Return the [X, Y] coordinate for the center point of the cell that contains the specified text.  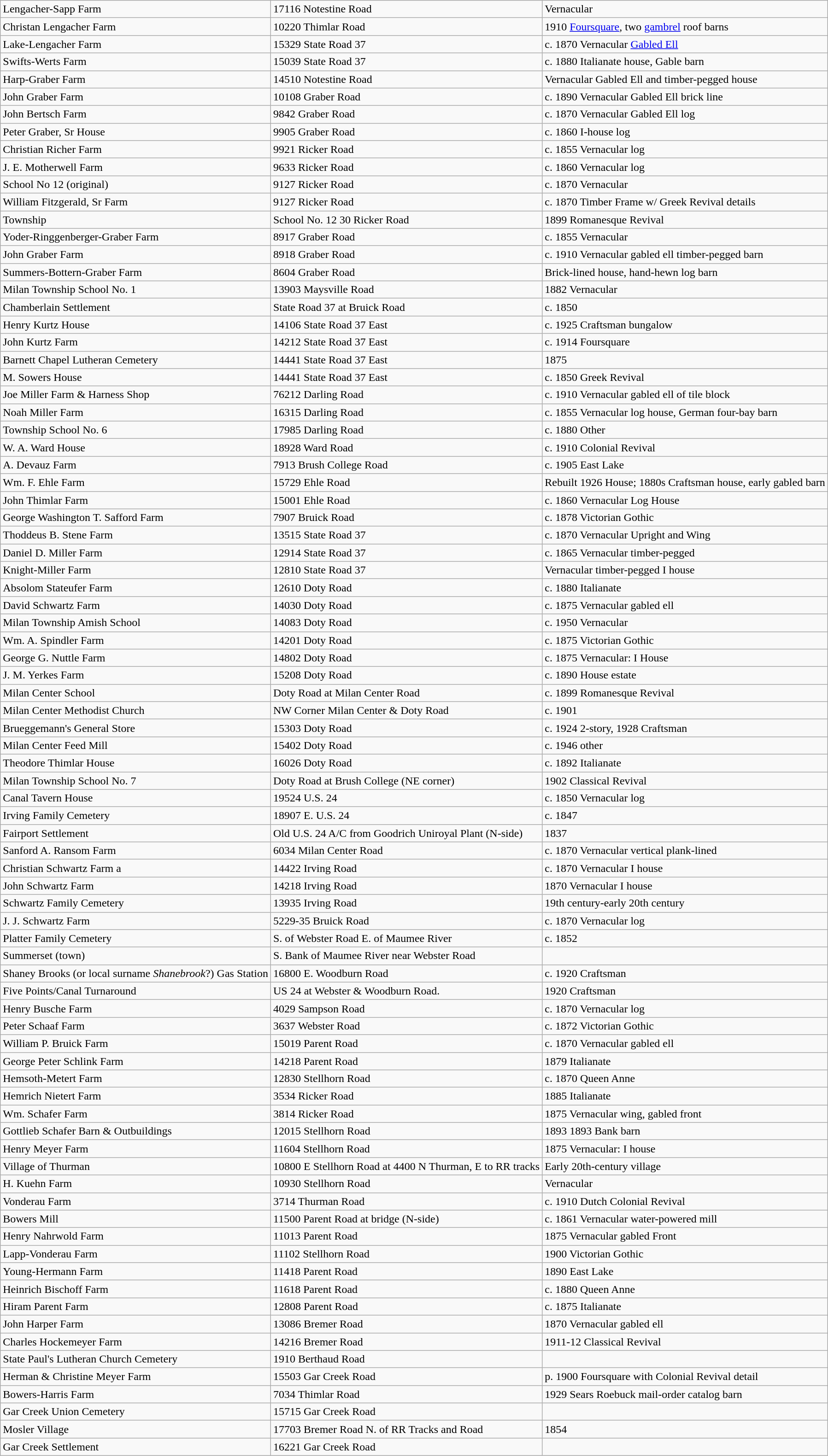
11618 Parent Road [406, 1289]
Brick-lined house, hand-hewn log barn [685, 272]
John Harper Farm [135, 1324]
11500 Parent Road at bridge (N-side) [406, 1219]
State Paul's Lutheran Church Cemetery [135, 1359]
John Thimlar Farm [135, 500]
John Kurtz Farm [135, 342]
15001 Ehle Road [406, 500]
1875 Vernacular: I house [685, 1149]
7907 Bruick Road [406, 518]
Shaney Brooks (or local surname Shanebrook?) Gas Station [135, 973]
1893 1893 Bank barn [685, 1131]
6034 Milan Center Road [406, 851]
1875 [685, 360]
c. 1950 Vernacular [685, 623]
George Peter Schlink Farm [135, 1061]
14216 Bremer Road [406, 1342]
16800 E. Woodburn Road [406, 973]
14802 Doty Road [406, 658]
W. A. Ward House [135, 447]
Henry Kurtz House [135, 325]
A. Devauz Farm [135, 465]
S. of Webster Road E. of Maumee River [406, 938]
School No. 12 30 Ricker Road [406, 220]
c. 1890 Vernacular Gabled Ell brick line [685, 97]
14510 Notestine Road [406, 79]
NW Corner Milan Center & Doty Road [406, 710]
c. 1865 Vernacular timber-pegged [685, 553]
c. 1870 Vernacular Gabled Ell [685, 44]
11418 Parent Road [406, 1271]
State Road 37 at Bruick Road [406, 307]
c. 1875 Vernacular: I House [685, 658]
Schwartz Family Cemetery [135, 903]
Wm. A. Spindler Farm [135, 640]
Daniel D. Miller Farm [135, 553]
c. 1870 Queen Anne [685, 1079]
15715 Gar Creek Road [406, 1412]
Rebuilt 1926 House; 1880s Craftsman house, early gabled barn [685, 482]
Wm. Schafer Farm [135, 1114]
Wm. F. Ehle Farm [135, 482]
19th century-early 20th century [685, 903]
13935 Irving Road [406, 903]
c. 1860 Vernacular log [685, 167]
18907 E. U.S. 24 [406, 816]
c. 1910 Colonial Revival [685, 447]
76212 Darling Road [406, 395]
13086 Bremer Road [406, 1324]
c. 1905 East Lake [685, 465]
17703 Bremer Road N. of RR Tracks and Road [406, 1429]
1875 Vernacular gabled Front [685, 1236]
c. 1860 I-house log [685, 132]
Absolom Stateufer Farm [135, 588]
c. 1880 Italianate house, Gable barn [685, 62]
Peter Schaaf Farm [135, 1026]
1911-12 Classical Revival [685, 1342]
Yoder-Ringgenberger-Graber Farm [135, 237]
Milan Center Feed Mill [135, 745]
David Schwartz Farm [135, 605]
14218 Irving Road [406, 886]
3714 Thurman Road [406, 1201]
14422 Irving Road [406, 868]
8604 Graber Road [406, 272]
5229-35 Bruick Road [406, 921]
Milan Township School No. 7 [135, 781]
Platter Family Cemetery [135, 938]
c. 1890 House estate [685, 675]
c. 1860 Vernacular Log House [685, 500]
19524 U.S. 24 [406, 798]
8918 Graber Road [406, 255]
1837 [685, 833]
14106 State Road 37 East [406, 325]
c. 1875 Victorian Gothic [685, 640]
15019 Parent Road [406, 1043]
13903 Maysville Road [406, 290]
p. 1900 Foursquare with Colonial Revival detail [685, 1377]
Christan Lengacher Farm [135, 27]
Herman & Christine Meyer Farm [135, 1377]
Early 20th-century village [685, 1166]
c. 1910 Dutch Colonial Revival [685, 1201]
William Fitzgerald, Sr Farm [135, 202]
c. 1870 Vernacular gabled ell [685, 1043]
Young-Hermann Farm [135, 1271]
Swifts-Werts Farm [135, 62]
M. Sowers House [135, 377]
10108 Graber Road [406, 97]
c. 1870 Vernacular [685, 184]
c. 1924 2-story, 1928 Craftsman [685, 728]
Doty Road at Milan Center Road [406, 693]
Gottlieb Schafer Barn & Outbuildings [135, 1131]
1870 Vernacular I house [685, 886]
Summerset (town) [135, 956]
Milan Township School No. 1 [135, 290]
1890 East Lake [685, 1271]
12914 State Road 37 [406, 553]
c. 1872 Victorian Gothic [685, 1026]
Fairport Settlement [135, 833]
Peter Graber, Sr House [135, 132]
Barnett Chapel Lutheran Cemetery [135, 360]
14212 State Road 37 East [406, 342]
Lapp-Vonderau Farm [135, 1254]
Old U.S. 24 A/C from Goodrich Uniroyal Plant (N-side) [406, 833]
1875 Vernacular wing, gabled front [685, 1114]
Sanford A. Ransom Farm [135, 851]
Doty Road at Brush College (NE corner) [406, 781]
c. 1870 Vernacular Upright and Wing [685, 535]
Noah Miller Farm [135, 412]
18928 Ward Road [406, 447]
Harp-Graber Farm [135, 79]
c. 1870 Vernacular Gabled Ell log [685, 114]
c. 1870 Vernacular vertical plank-lined [685, 851]
c. 1880 Queen Anne [685, 1289]
Theodore Thimlar House [135, 763]
11013 Parent Road [406, 1236]
16221 Gar Creek Road [406, 1447]
Hiram Parent Farm [135, 1306]
Bowers Mill [135, 1219]
c. 1861 Vernacular water-powered mill [685, 1219]
H. Kuehn Farm [135, 1184]
Joe Miller Farm & Harness Shop [135, 395]
14030 Doty Road [406, 605]
1879 Italianate [685, 1061]
George G. Nuttle Farm [135, 658]
1885 Italianate [685, 1096]
Gar Creek Settlement [135, 1447]
Milan Center School [135, 693]
14201 Doty Road [406, 640]
Township [135, 220]
S. Bank of Maumee River near Webster Road [406, 956]
7034 Thimlar Road [406, 1394]
1870 Vernacular gabled ell [685, 1324]
7913 Brush College Road [406, 465]
c. 1892 Italianate [685, 763]
c. 1850 Greek Revival [685, 377]
c. 1925 Craftsman bungalow [685, 325]
c. 1855 Vernacular log [685, 149]
c. 1946 other [685, 745]
Christian Richer Farm [135, 149]
Mosler Village [135, 1429]
c. 1914 Foursquare [685, 342]
11604 Stellhorn Road [406, 1149]
14083 Doty Road [406, 623]
1854 [685, 1429]
Chamberlain Settlement [135, 307]
8917 Graber Road [406, 237]
c. 1901 [685, 710]
c. 1870 Timber Frame w/ Greek Revival details [685, 202]
1929 Sears Roebuck mail-order catalog barn [685, 1394]
12808 Parent Road [406, 1306]
15208 Doty Road [406, 675]
c. 1852 [685, 938]
Township School No. 6 [135, 430]
William P. Bruick Farm [135, 1043]
1902 Classical Revival [685, 781]
17985 Darling Road [406, 430]
Milan Center Methodist Church [135, 710]
J. E. Motherwell Farm [135, 167]
Henry Meyer Farm [135, 1149]
1910 Foursquare, two gambrel roof barns [685, 27]
c. 1855 Vernacular [685, 237]
10220 Thimlar Road [406, 27]
10930 Stellhorn Road [406, 1184]
c. 1878 Victorian Gothic [685, 518]
Gar Creek Union Cemetery [135, 1412]
16315 Darling Road [406, 412]
12810 State Road 37 [406, 570]
c. 1880 Italianate [685, 588]
17116 Notestine Road [406, 9]
10800 E Stellhorn Road at 4400 N Thurman, E to RR tracks [406, 1166]
J. M. Yerkes Farm [135, 675]
School No 12 (original) [135, 184]
16026 Doty Road [406, 763]
3637 Webster Road [406, 1026]
1910 Berthaud Road [406, 1359]
15329 State Road 37 [406, 44]
Vernacular Gabled Ell and timber-pegged house [685, 79]
9921 Ricker Road [406, 149]
Henry Busche Farm [135, 1008]
1900 Victorian Gothic [685, 1254]
Canal Tavern House [135, 798]
Charles Hockemeyer Farm [135, 1342]
c. 1899 Romanesque Revival [685, 693]
12015 Stellhorn Road [406, 1131]
13515 State Road 37 [406, 535]
Heinrich Bischoff Farm [135, 1289]
Knight-Miller Farm [135, 570]
1882 Vernacular [685, 290]
11102 Stellhorn Road [406, 1254]
Lengacher-Sapp Farm [135, 9]
c. 1910 Vernacular gabled ell of tile block [685, 395]
9842 Graber Road [406, 114]
c. 1850 Vernacular log [685, 798]
Hemrich Nietert Farm [135, 1096]
15303 Doty Road [406, 728]
Thoddeus B. Stene Farm [135, 535]
15039 State Road 37 [406, 62]
c. 1875 Italianate [685, 1306]
15402 Doty Road [406, 745]
c. 1870 Vernacular I house [685, 868]
15729 Ehle Road [406, 482]
c. 1920 Craftsman [685, 973]
Five Points/Canal Turnaround [135, 991]
4029 Sampson Road [406, 1008]
John Bertsch Farm [135, 114]
14218 Parent Road [406, 1061]
12610 Doty Road [406, 588]
Irving Family Cemetery [135, 816]
Henry Nahrwold Farm [135, 1236]
c. 1910 Vernacular gabled ell timber-pegged barn [685, 255]
Bowers-Harris Farm [135, 1394]
15503 Gar Creek Road [406, 1377]
c. 1875 Vernacular gabled ell [685, 605]
Hemsoth-Metert Farm [135, 1079]
c. 1855 Vernacular log house, German four-bay barn [685, 412]
12830 Stellhorn Road [406, 1079]
3814 Ricker Road [406, 1114]
3534 Ricker Road [406, 1096]
John Schwartz Farm [135, 886]
c. 1847 [685, 816]
Christian Schwartz Farm a [135, 868]
George Washington T. Safford Farm [135, 518]
9905 Graber Road [406, 132]
Village of Thurman [135, 1166]
Vonderau Farm [135, 1201]
Summers-Bottern-Graber Farm [135, 272]
Lake-Lengacher Farm [135, 44]
c. 1880 Other [685, 430]
Vernacular timber-pegged I house [685, 570]
Brueggemann's General Store [135, 728]
Milan Township Amish School [135, 623]
J. J. Schwartz Farm [135, 921]
1920 Craftsman [685, 991]
US 24 at Webster & Woodburn Road. [406, 991]
c. 1850 [685, 307]
9633 Ricker Road [406, 167]
1899 Romanesque Revival [685, 220]
